For the text-containing cell, return its midpoint in (x, y) coordinate format. 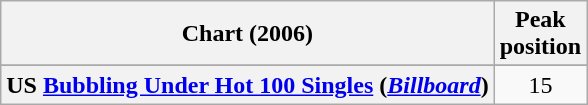
Chart (2006) (248, 34)
Peakposition (540, 34)
15 (540, 85)
US Bubbling Under Hot 100 Singles (Billboard) (248, 85)
